Locate the cell with the specified text and output its [X, Y] center coordinate. 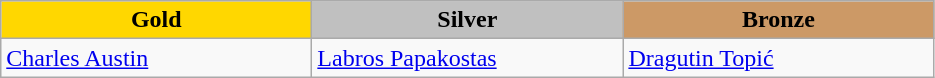
Gold [156, 20]
Silver [468, 20]
Labros Papakostas [468, 58]
Dragutin Topić [778, 58]
Charles Austin [156, 58]
Bronze [778, 20]
